Provide the (X, Y) coordinate of the cell's center where the given text is located.  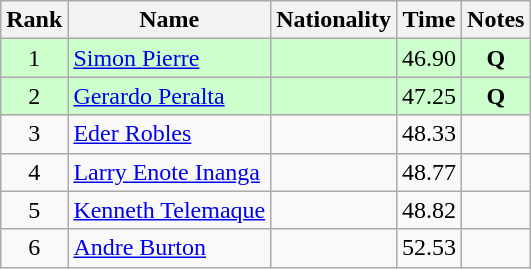
4 (34, 172)
5 (34, 210)
6 (34, 248)
Time (428, 20)
2 (34, 96)
52.53 (428, 248)
47.25 (428, 96)
Larry Enote Inanga (170, 172)
48.33 (428, 134)
Gerardo Peralta (170, 96)
Simon Pierre (170, 58)
Kenneth Telemaque (170, 210)
3 (34, 134)
46.90 (428, 58)
48.82 (428, 210)
Rank (34, 20)
Eder Robles (170, 134)
48.77 (428, 172)
Nationality (334, 20)
Name (170, 20)
Notes (496, 20)
Andre Burton (170, 248)
1 (34, 58)
